For the text-containing cell, return its midpoint in [X, Y] coordinate format. 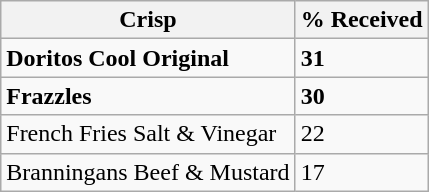
Branningans Beef & Mustard [148, 172]
31 [362, 58]
Frazzles [148, 96]
Crisp [148, 20]
French Fries Salt & Vinegar [148, 134]
22 [362, 134]
17 [362, 172]
30 [362, 96]
% Received [362, 20]
Doritos Cool Original [148, 58]
